Pinpoint the cell where the given text exists, returning its [X, Y] midpoint coordinate. 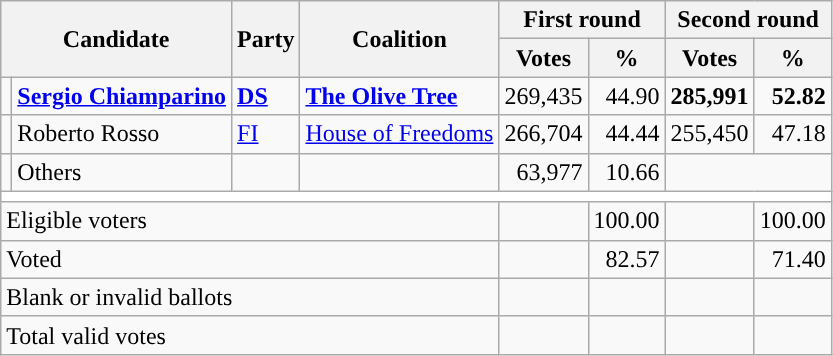
Roberto Rosso [122, 134]
266,704 [544, 134]
Eligible voters [250, 221]
Second round [748, 20]
House of Freedoms [400, 134]
44.44 [626, 134]
Coalition [400, 39]
First round [582, 20]
FI [266, 134]
Others [122, 172]
47.18 [792, 134]
269,435 [544, 96]
The Olive Tree [400, 96]
52.82 [792, 96]
Blank or invalid ballots [250, 297]
71.40 [792, 259]
Total valid votes [250, 335]
DS [266, 96]
63,977 [544, 172]
285,991 [710, 96]
10.66 [626, 172]
44.90 [626, 96]
Candidate [116, 39]
Voted [250, 259]
Sergio Chiamparino [122, 96]
Party [266, 39]
255,450 [710, 134]
82.57 [626, 259]
